From the cell containing the given text, extract its center point as (x, y) coordinate. 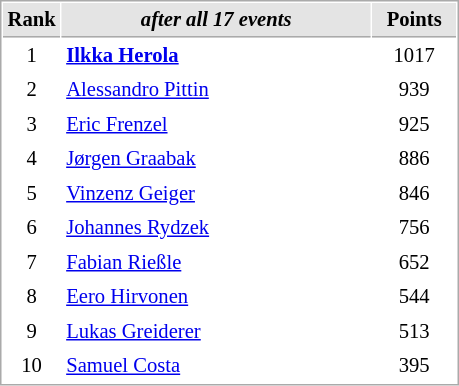
Vinzenz Geiger (216, 194)
756 (414, 228)
939 (414, 90)
10 (32, 366)
2 (32, 90)
Samuel Costa (216, 366)
1017 (414, 56)
513 (414, 332)
Johannes Rydzek (216, 228)
after all 17 events (216, 20)
Eero Hirvonen (216, 296)
7 (32, 262)
395 (414, 366)
1 (32, 56)
Rank (32, 20)
4 (32, 158)
846 (414, 194)
652 (414, 262)
9 (32, 332)
Points (414, 20)
6 (32, 228)
Lukas Greiderer (216, 332)
886 (414, 158)
544 (414, 296)
Ilkka Herola (216, 56)
Fabian Rießle (216, 262)
5 (32, 194)
925 (414, 124)
Jørgen Graabak (216, 158)
Eric Frenzel (216, 124)
3 (32, 124)
Alessandro Pittin (216, 90)
8 (32, 296)
